Extract the [x, y] coordinate from the center of the cell holding the provided text.  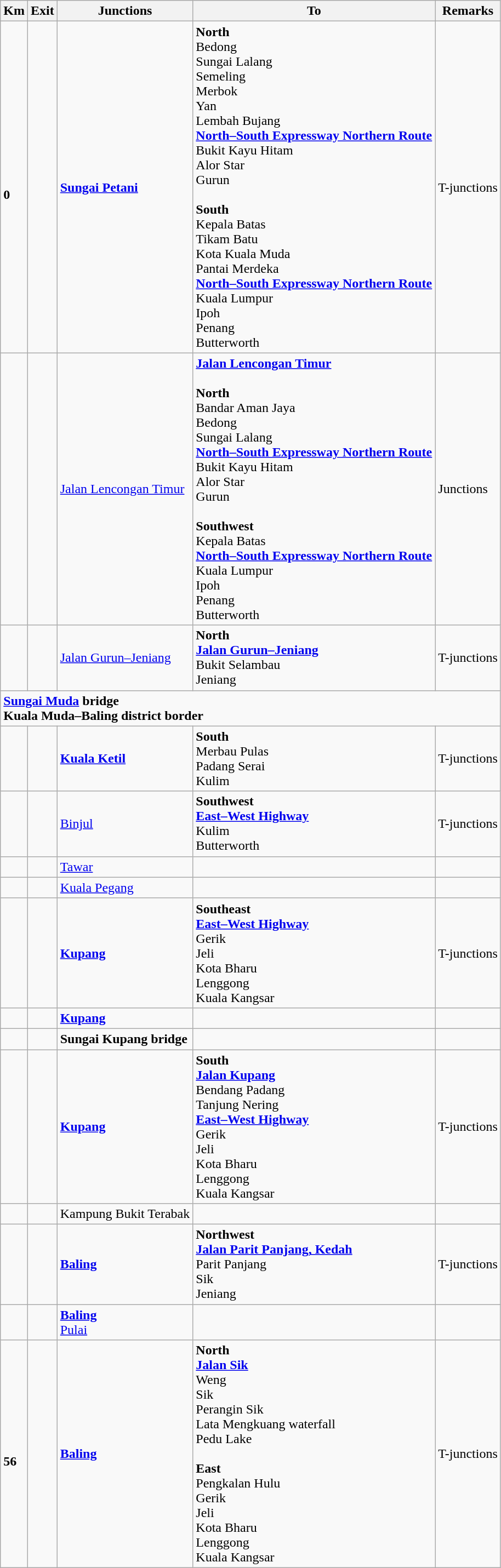
North Jalan Gurun–JeniangBukit SelambauJeniang [314, 657]
Kampung Bukit Terabak [125, 1214]
North Jalan SikWengSikPerangin SikLata Mengkuang waterfallPedu LakeEast Pengkalan Hulu Gerik Jeli Kota Bharu Lenggong Kuala Kangsar [314, 1454]
Southwest East–West HighwayKulimButterworth [314, 824]
South Jalan KupangBendang PadangTanjung Nering East–West Highway Gerik Jeli Kota Bharu Lenggong Kuala Kangsar [314, 1126]
To [314, 11]
Northwest Jalan Parit Panjang, KedahParit PanjangSikJeniang [314, 1264]
BalingPulai [125, 1323]
Binjul [125, 824]
Southeast East–West Highway Gerik Jeli Kota Bharu Lenggong Kuala Kangsar [314, 953]
Kuala Ketil [125, 758]
Km [14, 11]
Sungai Muda bridgeKuala Muda–Baling district border [251, 708]
South Merbau Pulas Padang Serai Kulim [314, 758]
Kuala Pegang [125, 888]
Exit [42, 11]
Jalan Gurun–Jeniang [125, 657]
Sungai Petani [125, 187]
Remarks [468, 11]
Jalan Lencongan Timur [125, 489]
Tawar [125, 867]
Sungai Kupang bridge [125, 1039]
56 [14, 1454]
0 [14, 187]
